Capture the cell that displays the provided text and extract its [x, y] central coordinate. 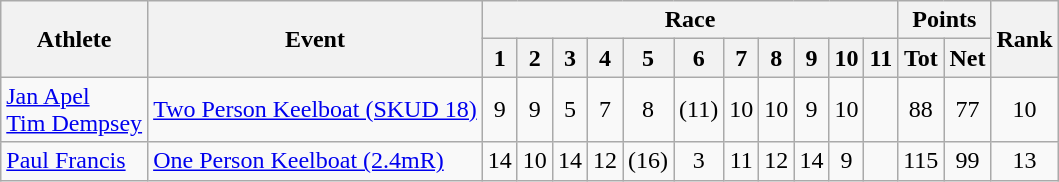
Race [690, 20]
(11) [699, 110]
Points [944, 20]
77 [968, 110]
1 [500, 58]
4 [604, 58]
2 [534, 58]
(16) [648, 161]
One Person Keelboat (2.4mR) [316, 161]
Rank [1024, 39]
99 [968, 161]
Two Person Keelboat (SKUD 18) [316, 110]
Jan ApelTim Dempsey [74, 110]
88 [921, 110]
Event [316, 39]
Tot [921, 58]
6 [699, 58]
115 [921, 161]
Paul Francis [74, 161]
Net [968, 58]
13 [1024, 161]
Athlete [74, 39]
